Extract the (x, y) coordinate from the center of the cell holding the provided text.  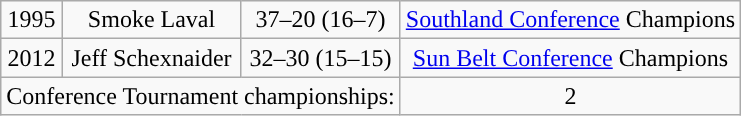
Southland Conference Champions (570, 20)
Jeff Schexnaider (151, 58)
Conference Tournament championships: (201, 96)
37–20 (16–7) (321, 20)
Smoke Laval (151, 20)
1995 (32, 20)
32–30 (15–15) (321, 58)
2012 (32, 58)
Sun Belt Conference Champions (570, 58)
2 (570, 96)
